Pinpoint the cell where the given text exists, returning its (X, Y) midpoint coordinate. 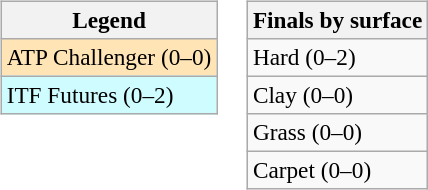
Carpet (0–0) (337, 171)
Clay (0–0) (337, 95)
Legend (108, 20)
ATP Challenger (0–0) (108, 57)
ITF Futures (0–2) (108, 95)
Grass (0–0) (337, 133)
Finals by surface (337, 20)
Hard (0–2) (337, 57)
